Pinpoint the cell where the given text exists, returning its [x, y] midpoint coordinate. 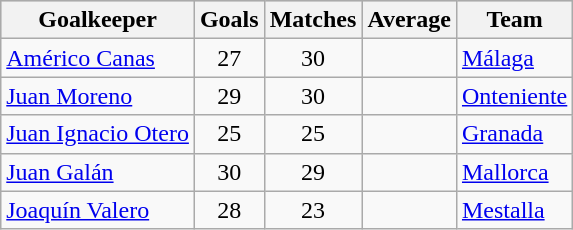
28 [229, 210]
Juan Ignacio Otero [98, 134]
Team [514, 20]
Matches [313, 20]
Mallorca [514, 172]
Juan Moreno [98, 96]
Granada [514, 134]
Málaga [514, 58]
Goalkeeper [98, 20]
Américo Canas [98, 58]
Goals [229, 20]
Mestalla [514, 210]
23 [313, 210]
27 [229, 58]
Onteniente [514, 96]
Joaquín Valero [98, 210]
Average [410, 20]
Juan Galán [98, 172]
